Locate the cell with the specified text and output its (x, y) center coordinate. 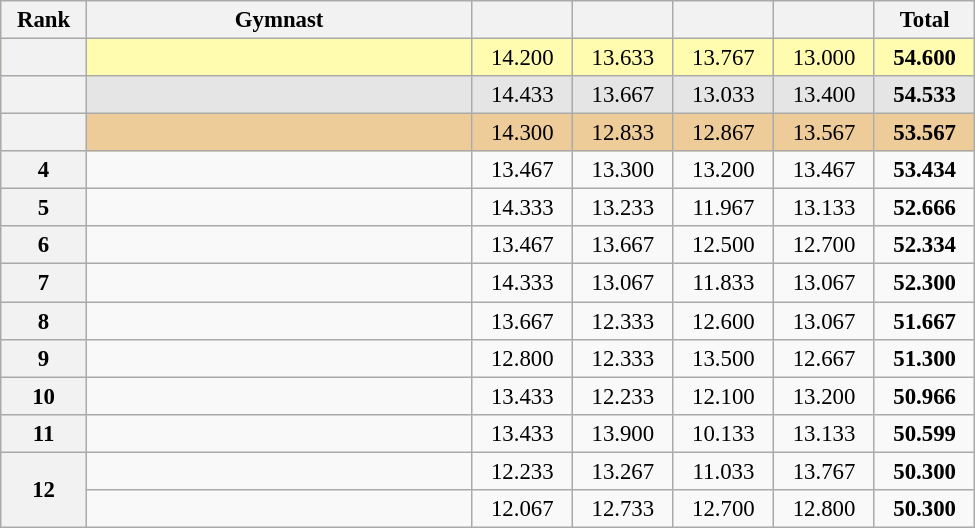
4 (44, 170)
9 (44, 358)
12.067 (522, 509)
12.500 (724, 245)
13.900 (624, 433)
13.633 (624, 58)
Total (924, 20)
52.300 (924, 283)
7 (44, 283)
14.200 (522, 58)
14.433 (522, 95)
8 (44, 321)
50.966 (924, 396)
53.434 (924, 170)
52.334 (924, 245)
11 (44, 433)
12 (44, 490)
12.833 (624, 133)
53.567 (924, 133)
5 (44, 208)
13.267 (624, 471)
10 (44, 396)
12.100 (724, 396)
11.967 (724, 208)
13.233 (624, 208)
12.667 (824, 358)
12.733 (624, 509)
11.033 (724, 471)
13.300 (624, 170)
54.533 (924, 95)
52.666 (924, 208)
11.833 (724, 283)
12.600 (724, 321)
10.133 (724, 433)
12.867 (724, 133)
13.000 (824, 58)
6 (44, 245)
13.500 (724, 358)
Rank (44, 20)
51.300 (924, 358)
13.567 (824, 133)
14.300 (522, 133)
13.033 (724, 95)
Gymnast (279, 20)
54.600 (924, 58)
51.667 (924, 321)
50.599 (924, 433)
13.400 (824, 95)
